Return [x, y] of the center of cell containing provided text 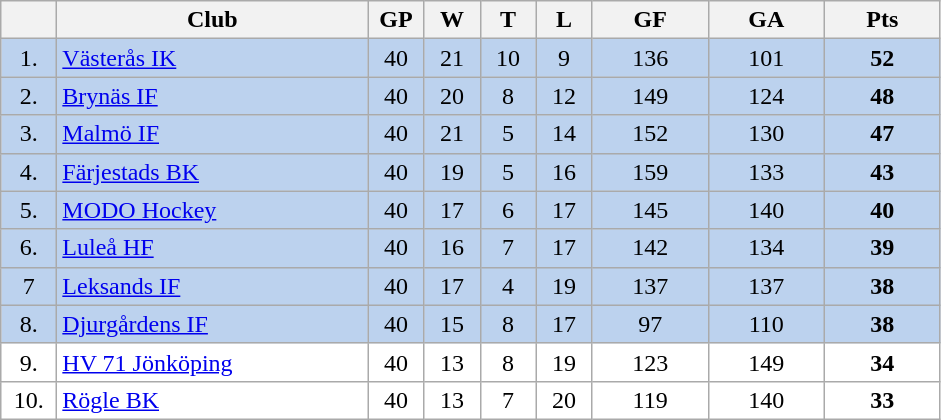
1. [29, 58]
W [452, 20]
Färjestads BK [212, 172]
119 [650, 400]
8. [29, 324]
5. [29, 210]
6. [29, 248]
4. [29, 172]
Malmö IF [212, 134]
2. [29, 96]
110 [766, 324]
GP [396, 20]
15 [452, 324]
MODO Hockey [212, 210]
6 [508, 210]
48 [882, 96]
43 [882, 172]
Club [212, 20]
3. [29, 134]
123 [650, 362]
52 [882, 58]
130 [766, 134]
10 [508, 58]
GA [766, 20]
Djurgårdens IF [212, 324]
14 [564, 134]
136 [650, 58]
33 [882, 400]
134 [766, 248]
T [508, 20]
97 [650, 324]
39 [882, 248]
9 [564, 58]
101 [766, 58]
HV 71 Jönköping [212, 362]
142 [650, 248]
159 [650, 172]
47 [882, 134]
152 [650, 134]
133 [766, 172]
GF [650, 20]
Västerås IK [212, 58]
Pts [882, 20]
L [564, 20]
145 [650, 210]
Leksands IF [212, 286]
12 [564, 96]
34 [882, 362]
4 [508, 286]
Luleå HF [212, 248]
Rögle BK [212, 400]
9. [29, 362]
124 [766, 96]
10. [29, 400]
Brynäs IF [212, 96]
